Output the (x, y) coordinate of the center of the cell containing the given text.  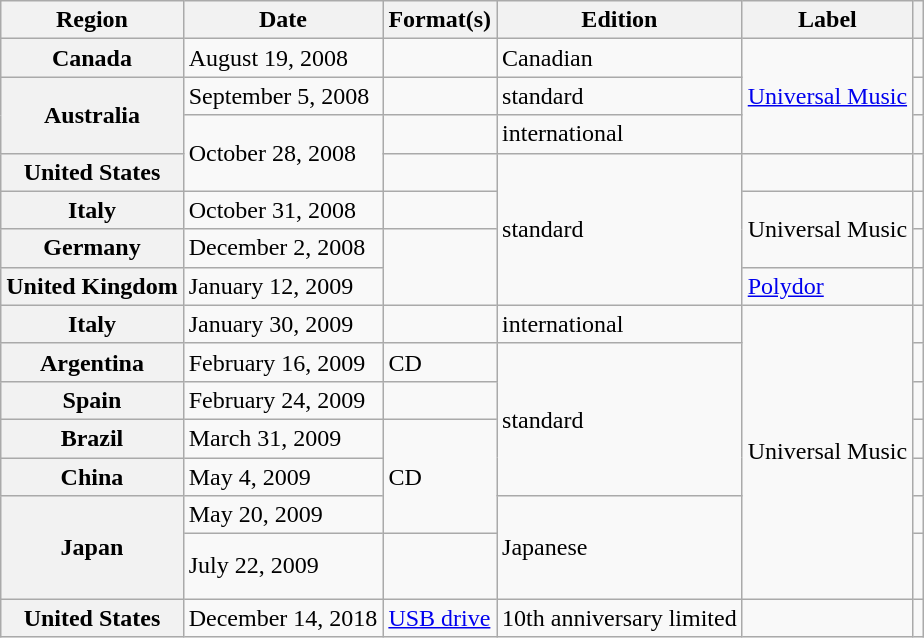
Spain (92, 400)
Date (283, 20)
December 14, 2018 (283, 618)
February 16, 2009 (283, 362)
Canada (92, 58)
Japanese (620, 548)
Brazil (92, 438)
January 30, 2009 (283, 324)
May 4, 2009 (283, 477)
Polydor (827, 286)
Germany (92, 248)
Japan (92, 548)
August 19, 2008 (283, 58)
Region (92, 20)
July 22, 2009 (283, 566)
October 31, 2008 (283, 210)
Canadian (620, 58)
October 28, 2008 (283, 153)
China (92, 477)
Edition (620, 20)
United Kingdom (92, 286)
February 24, 2009 (283, 400)
January 12, 2009 (283, 286)
Argentina (92, 362)
March 31, 2009 (283, 438)
September 5, 2008 (283, 96)
10th anniversary limited (620, 618)
December 2, 2008 (283, 248)
May 20, 2009 (283, 515)
Format(s) (440, 20)
Australia (92, 115)
Label (827, 20)
USB drive (440, 618)
